Return the (x, y) coordinate for the center point of the cell that contains the specified text.  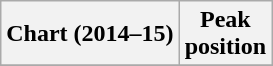
Peakposition (225, 34)
Chart (2014–15) (90, 34)
